Output the [X, Y] coordinate of the center of the cell containing the given text.  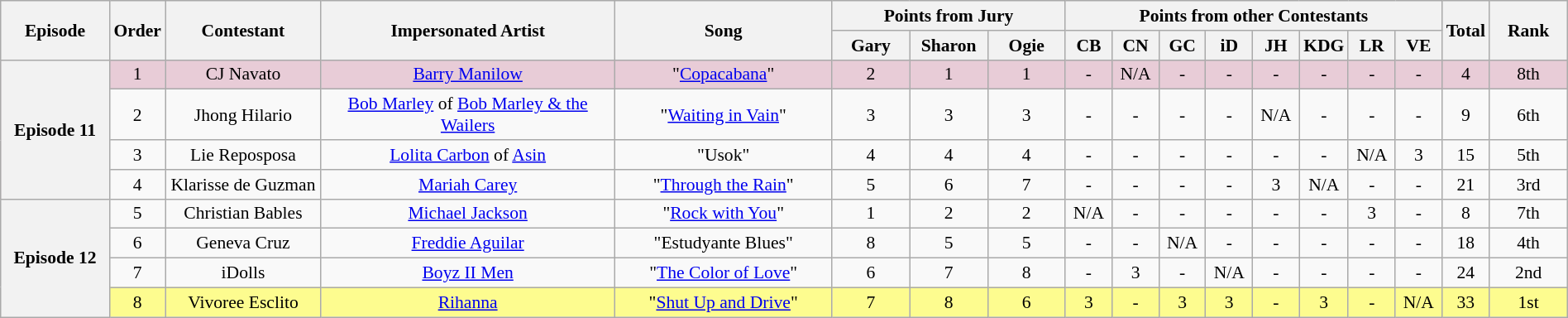
Order [137, 30]
Rank [1528, 30]
Total [1465, 30]
"The Color of Love" [723, 273]
Episode [55, 30]
15 [1465, 155]
iDolls [243, 273]
Freddie Aguilar [468, 243]
8th [1528, 75]
1st [1528, 302]
iD [1229, 46]
5th [1528, 155]
Song [723, 30]
Vivoree Esclito [243, 302]
Barry Manilow [468, 75]
LR [1371, 46]
24 [1465, 273]
CB [1088, 46]
JH [1277, 46]
7th [1528, 214]
18 [1465, 243]
Lolita Carbon of Asin [468, 155]
Rihanna [468, 302]
Sharon [949, 46]
CN [1136, 46]
6th [1528, 114]
Episode 12 [55, 258]
Jhong Hilario [243, 114]
Bob Marley of Bob Marley & the Wailers [468, 114]
"Through the Rain" [723, 185]
"Shut Up and Drive" [723, 302]
33 [1465, 302]
21 [1465, 185]
Contestant [243, 30]
"Waiting in Vain" [723, 114]
"Rock with You" [723, 214]
9 [1465, 114]
Points from Jury [949, 16]
VE [1419, 46]
CJ Navato [243, 75]
Impersonated Artist [468, 30]
"Estudyante Blues" [723, 243]
Christian Bables [243, 214]
Episode 11 [55, 129]
3rd [1528, 185]
Boyz II Men [468, 273]
Mariah Carey [468, 185]
Klarisse de Guzman [243, 185]
KDG [1323, 46]
Lie Reposposa [243, 155]
"Copacabana" [723, 75]
Points from other Contestants [1254, 16]
4th [1528, 243]
Michael Jackson [468, 214]
"Usok" [723, 155]
Gary [871, 46]
GC [1183, 46]
Ogie [1026, 46]
Geneva Cruz [243, 243]
2nd [1528, 273]
